Find where the given text appears and provide that cell's center as (x, y) coordinate. 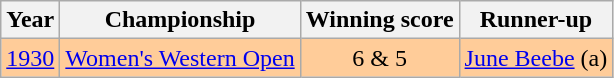
Winning score (380, 20)
Runner-up (536, 20)
June Beebe (a) (536, 58)
6 & 5 (380, 58)
Women's Western Open (180, 58)
1930 (30, 58)
Championship (180, 20)
Year (30, 20)
